Return the [X, Y] coordinate for the center point of the cell that contains the specified text.  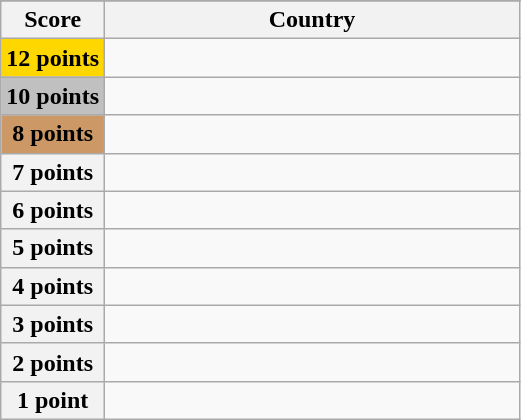
3 points [53, 324]
1 point [53, 400]
7 points [53, 172]
10 points [53, 96]
6 points [53, 210]
2 points [53, 362]
4 points [53, 286]
5 points [53, 248]
12 points [53, 58]
8 points [53, 134]
Score [53, 20]
Country [312, 20]
